Scan for the cell matching the given text and deliver its (X, Y) coordinate at center. 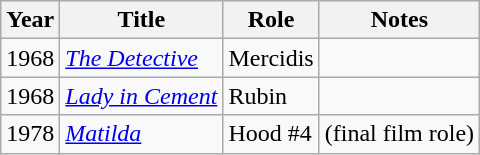
Mercidis (271, 58)
Lady in Cement (142, 96)
Notes (399, 20)
Matilda (142, 134)
Hood #4 (271, 134)
Role (271, 20)
Title (142, 20)
The Detective (142, 58)
1978 (30, 134)
Year (30, 20)
(final film role) (399, 134)
Rubin (271, 96)
